Return [X, Y] of the center of cell containing provided text 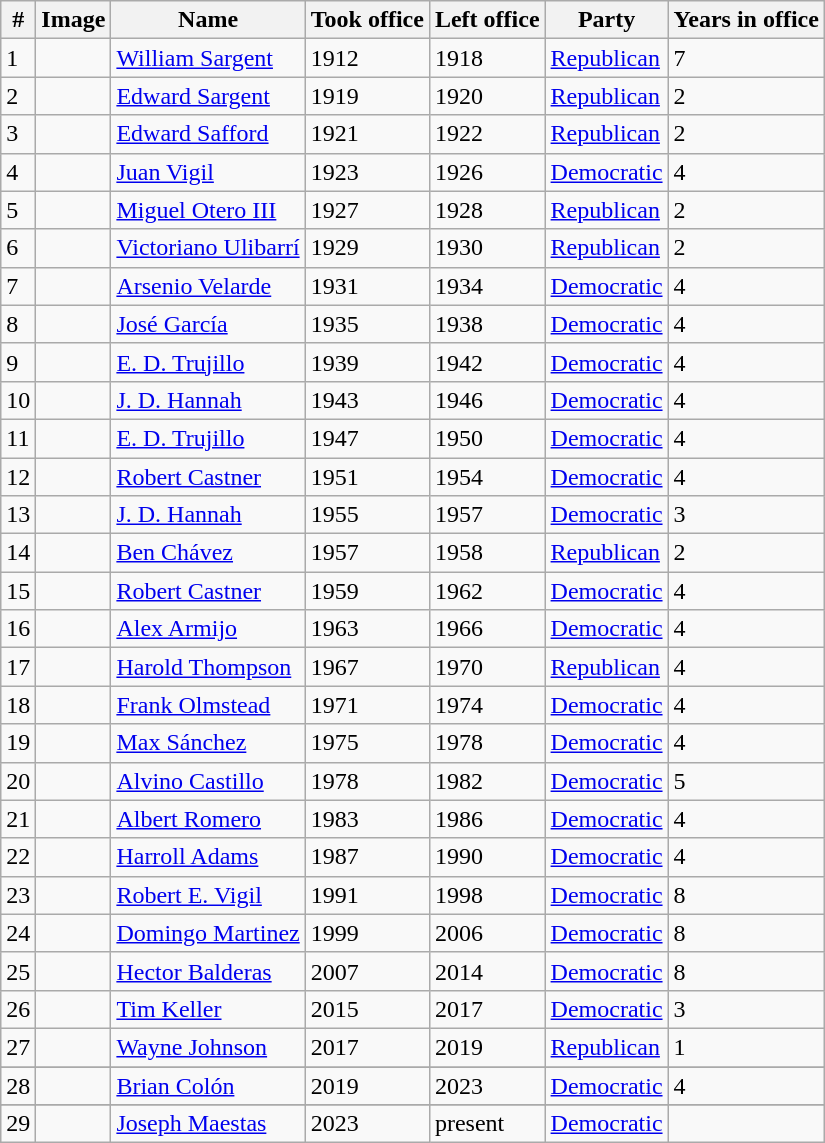
Edward Safford [208, 134]
12 [18, 477]
José García [208, 324]
1931 [367, 286]
1970 [487, 667]
Domingo Martinez [208, 933]
1928 [487, 210]
# [18, 20]
1919 [367, 96]
1998 [487, 895]
2015 [367, 1009]
1999 [367, 933]
Joseph Maestas [208, 1124]
16 [18, 629]
Alex Armijo [208, 629]
Frank Olmstead [208, 705]
1942 [487, 362]
Wayne Johnson [208, 1047]
Brian Colón [208, 1085]
1983 [367, 819]
1929 [367, 248]
Party [606, 20]
William Sargent [208, 58]
24 [18, 933]
Hector Balderas [208, 971]
1923 [367, 172]
10 [18, 400]
17 [18, 667]
Victoriano Ulibarrí [208, 248]
14 [18, 553]
1951 [367, 477]
1921 [367, 134]
1966 [487, 629]
1962 [487, 591]
1946 [487, 400]
1930 [487, 248]
1934 [487, 286]
1975 [367, 743]
1971 [367, 705]
29 [18, 1124]
1947 [367, 438]
13 [18, 515]
15 [18, 591]
20 [18, 781]
1982 [487, 781]
Ben Chávez [208, 553]
1926 [487, 172]
1943 [367, 400]
1935 [367, 324]
6 [18, 248]
2007 [367, 971]
1918 [487, 58]
2014 [487, 971]
28 [18, 1085]
1955 [367, 515]
1954 [487, 477]
Alvino Castillo [208, 781]
27 [18, 1047]
Left office [487, 20]
1987 [367, 857]
1920 [487, 96]
Harroll Adams [208, 857]
1967 [367, 667]
Miguel Otero III [208, 210]
18 [18, 705]
Tim Keller [208, 1009]
Max Sánchez [208, 743]
1991 [367, 895]
Edward Sargent [208, 96]
1974 [487, 705]
1939 [367, 362]
Juan Vigil [208, 172]
Arsenio Velarde [208, 286]
22 [18, 857]
19 [18, 743]
1938 [487, 324]
1986 [487, 819]
21 [18, 819]
1959 [367, 591]
Albert Romero [208, 819]
present [487, 1124]
2006 [487, 933]
26 [18, 1009]
1927 [367, 210]
1950 [487, 438]
1963 [367, 629]
25 [18, 971]
1922 [487, 134]
1912 [367, 58]
9 [18, 362]
Years in office [746, 20]
23 [18, 895]
Robert E. Vigil [208, 895]
Harold Thompson [208, 667]
Image [74, 20]
Took office [367, 20]
Name [208, 20]
1958 [487, 553]
11 [18, 438]
1990 [487, 857]
